Capture the cell that displays the provided text and extract its [X, Y] central coordinate. 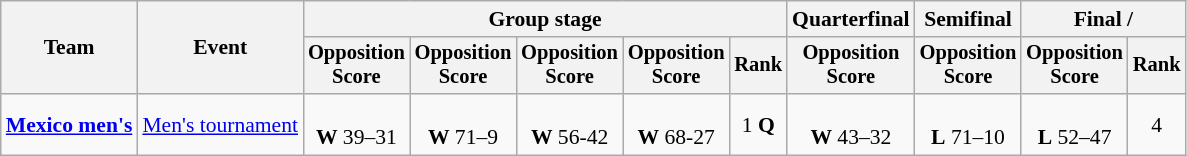
W 56-42 [570, 124]
L 52–47 [1074, 124]
W 43–32 [851, 124]
4 [1157, 124]
Men's tournament [220, 124]
1 Q [758, 124]
W 71–9 [464, 124]
W 68-27 [676, 124]
L 71–10 [968, 124]
Quarterfinal [851, 19]
Event [220, 48]
Team [70, 48]
Group stage [545, 19]
W 39–31 [356, 124]
Semifinal [968, 19]
Final / [1103, 19]
Mexico men's [70, 124]
